Detect which cell encompasses the target text, then output its (X, Y) center coordinate. 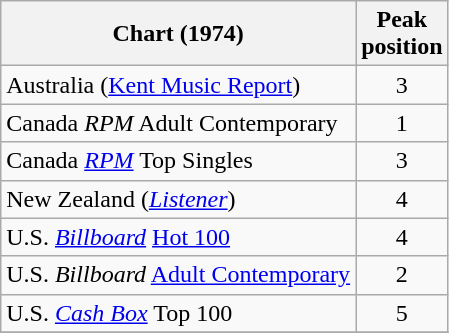
U.S. Billboard Hot 100 (178, 237)
Canada RPM Adult Contemporary (178, 123)
1 (402, 123)
U.S. Cash Box Top 100 (178, 313)
Australia (Kent Music Report) (178, 85)
U.S. Billboard Adult Contemporary (178, 275)
5 (402, 313)
2 (402, 275)
Chart (1974) (178, 34)
Canada RPM Top Singles (178, 161)
New Zealand (Listener) (178, 199)
Peakposition (402, 34)
